Pinpoint the cell where the given text exists, returning its (x, y) midpoint coordinate. 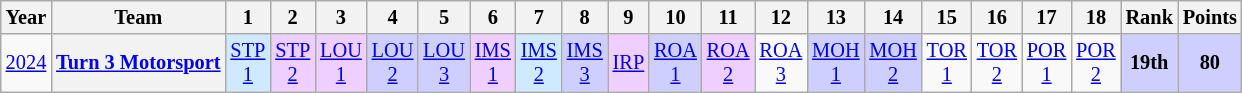
IMS1 (493, 63)
4 (393, 17)
16 (997, 17)
LOU3 (444, 63)
3 (341, 17)
LOU1 (341, 63)
8 (585, 17)
13 (836, 17)
Points (1210, 17)
18 (1096, 17)
LOU2 (393, 63)
ROA2 (728, 63)
2 (292, 17)
19th (1150, 63)
12 (780, 17)
Team (138, 17)
Rank (1150, 17)
IMS2 (539, 63)
10 (676, 17)
6 (493, 17)
STP2 (292, 63)
IMS3 (585, 63)
15 (947, 17)
17 (1046, 17)
7 (539, 17)
80 (1210, 63)
Turn 3 Motorsport (138, 63)
Year (26, 17)
14 (892, 17)
1 (248, 17)
MOH2 (892, 63)
2024 (26, 63)
ROA3 (780, 63)
5 (444, 17)
ROA1 (676, 63)
TOR2 (997, 63)
MOH1 (836, 63)
STP1 (248, 63)
11 (728, 17)
9 (628, 17)
POR2 (1096, 63)
IRP (628, 63)
POR1 (1046, 63)
TOR1 (947, 63)
